Return the (X, Y) coordinate for the center point of the cell that contains the specified text.  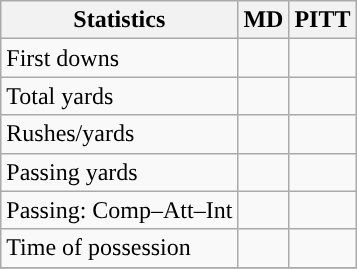
Statistics (120, 20)
Total yards (120, 96)
Rushes/yards (120, 134)
Time of possession (120, 248)
MD (264, 20)
Passing: Comp–Att–Int (120, 210)
PITT (322, 20)
Passing yards (120, 172)
First downs (120, 58)
